Determine the (x, y) coordinate at the center of the cell enclosing the given text.  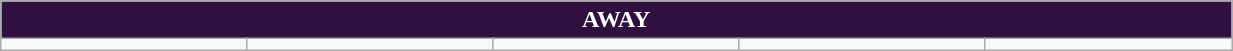
AWAY (616, 20)
